From the cell containing the given text, extract its center point as [X, Y] coordinate. 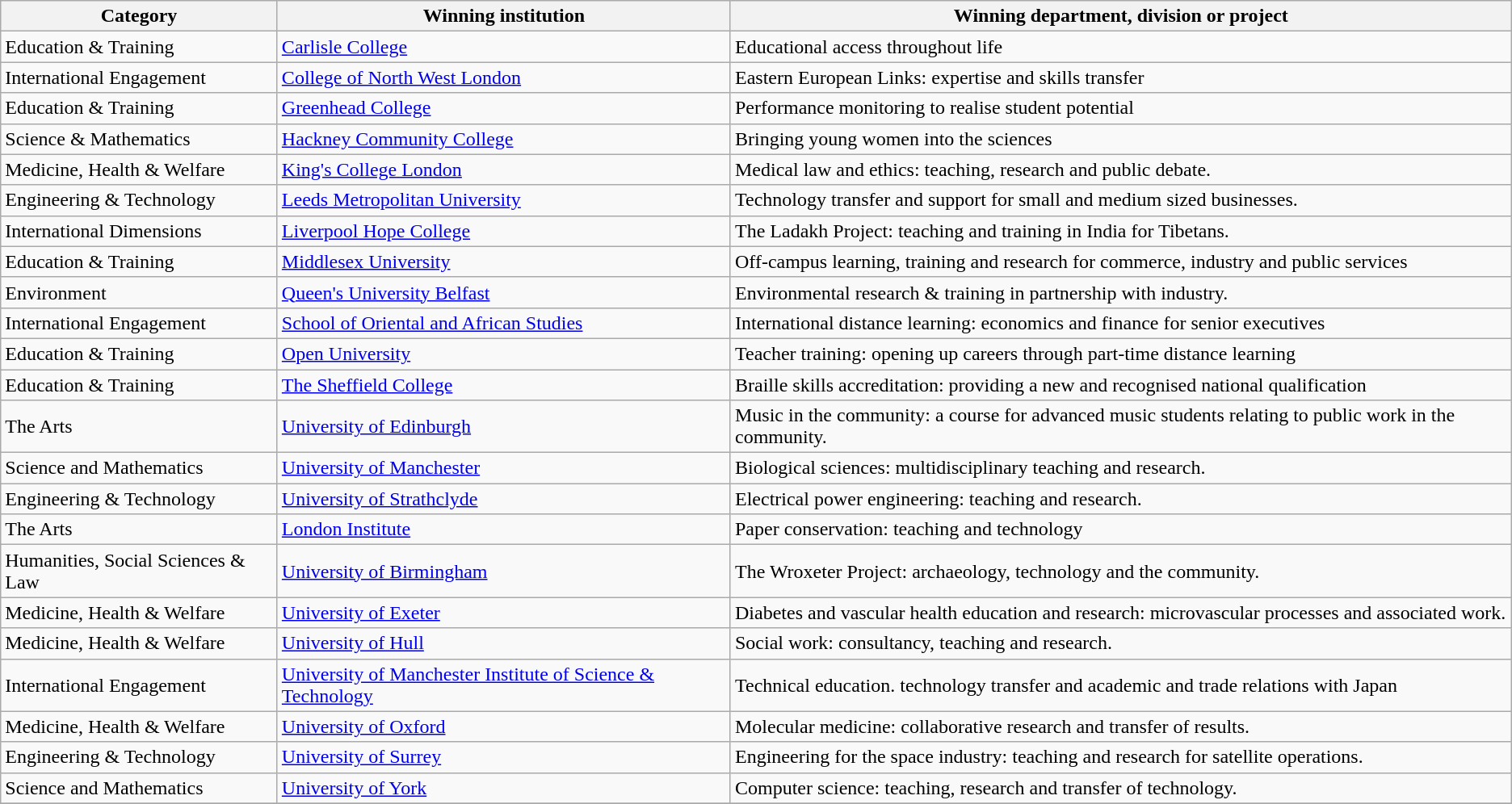
Environmental research & training in partnership with industry. [1121, 292]
Bringing young women into the sciences [1121, 139]
London Institute [504, 530]
The Wroxeter Project: archaeology, technology and the community. [1121, 572]
Off-campus learning, training and research for commerce, industry and public services [1121, 262]
Winning department, division or project [1121, 16]
University of York [504, 788]
Category [139, 16]
Queen's University Belfast [504, 292]
Middlesex University [504, 262]
Diabetes and vascular health education and research: microvascular processes and associated work. [1121, 613]
Paper conservation: teaching and technology [1121, 530]
Greenhead College [504, 108]
University of Exeter [504, 613]
Medical law and ethics: teaching, research and public debate. [1121, 170]
International distance learning: economics and finance for senior executives [1121, 323]
Carlisle College [504, 47]
Social work: consultancy, teaching and research. [1121, 643]
Leeds Metropolitan University [504, 200]
Hackney Community College [504, 139]
University of Oxford [504, 727]
Computer science: teaching, research and transfer of technology. [1121, 788]
University of Birmingham [504, 572]
Humanities, Social Sciences & Law [139, 572]
King's College London [504, 170]
Engineering for the space industry: teaching and research for satellite operations. [1121, 757]
Technology transfer and support for small and medium sized businesses. [1121, 200]
Science & Mathematics [139, 139]
Environment [139, 292]
Molecular medicine: collaborative research and transfer of results. [1121, 727]
Performance monitoring to realise student potential [1121, 108]
Music in the community: a course for advanced music students relating to public work in the community. [1121, 426]
Braille skills accreditation: providing a new and recognised national qualification [1121, 385]
University of Strathclyde [504, 499]
School of Oriental and African Studies [504, 323]
International Dimensions [139, 231]
Biological sciences: multidisciplinary teaching and research. [1121, 468]
University of Edinburgh [504, 426]
University of Hull [504, 643]
College of North West London [504, 77]
Winning institution [504, 16]
The Sheffield College [504, 385]
University of Surrey [504, 757]
University of Manchester [504, 468]
Electrical power engineering: teaching and research. [1121, 499]
Liverpool Hope College [504, 231]
The Ladakh Project: teaching and training in India for Tibetans. [1121, 231]
Teacher training: opening up careers through part-time distance learning [1121, 354]
University of Manchester Institute of Science & Technology [504, 685]
Eastern European Links: expertise and skills transfer [1121, 77]
Educational access throughout life [1121, 47]
Open University [504, 354]
Technical education. technology transfer and academic and trade relations with Japan [1121, 685]
